Find where the given text appears and provide that cell's center as (X, Y) coordinate. 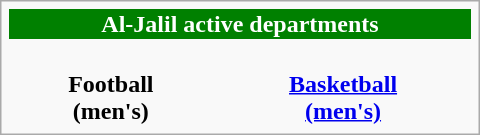
Al-Jalil active departments (240, 24)
Football(men's) (110, 84)
Basketball(men's) (342, 84)
